Return (X, Y) of the center of cell containing provided text 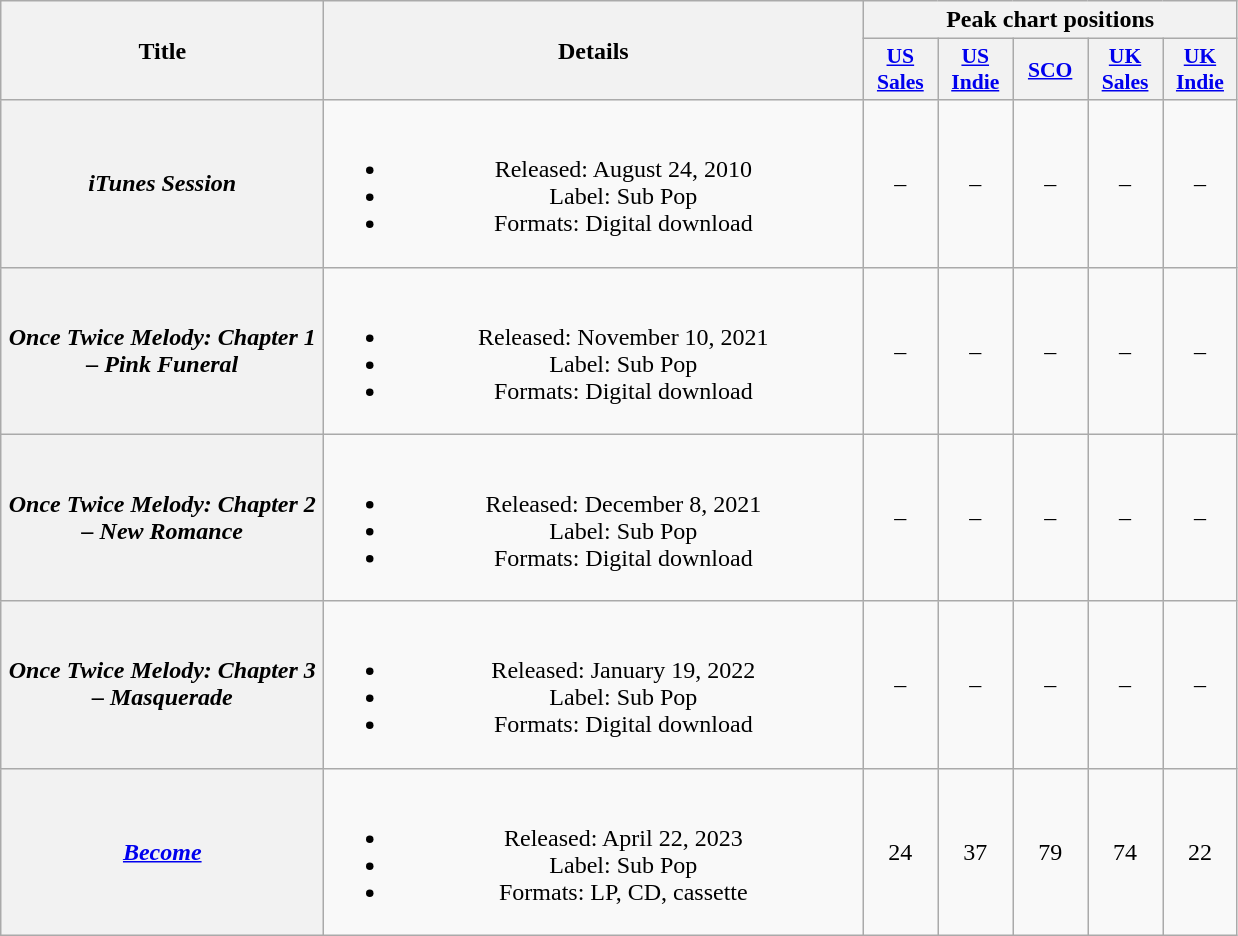
Once Twice Melody: Chapter 1 – Pink Funeral (162, 350)
Become (162, 852)
Released: January 19, 2022Label: Sub PopFormats: Digital download (594, 684)
22 (1200, 852)
UKIndie (1200, 70)
24 (900, 852)
Released: April 22, 2023Label: Sub PopFormats: LP, CD, cassette (594, 852)
37 (976, 852)
Released: December 8, 2021Label: Sub PopFormats: Digital download (594, 518)
Title (162, 50)
Once Twice Melody: Chapter 3 – Masquerade (162, 684)
Released: November 10, 2021Label: Sub PopFormats: Digital download (594, 350)
Peak chart positions (1050, 20)
Released: August 24, 2010Label: Sub PopFormats: Digital download (594, 184)
79 (1050, 852)
Once Twice Melody: Chapter 2 – New Romance (162, 518)
iTunes Session (162, 184)
74 (1126, 852)
UKSales (1126, 70)
USSales (900, 70)
USIndie (976, 70)
SCO (1050, 70)
Details (594, 50)
